Identify which cell holds the provided text, then report its (x, y) central coordinate. 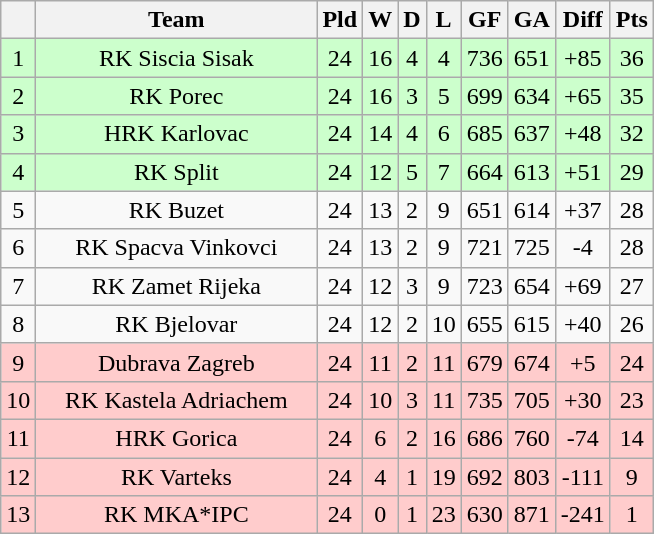
+5 (582, 362)
+51 (582, 172)
RK Bjelovar (176, 324)
0 (380, 515)
RK Zamet Rijeka (176, 286)
655 (484, 324)
27 (632, 286)
Pld (340, 20)
RK Porec (176, 96)
GF (484, 20)
Team (176, 20)
637 (532, 134)
674 (532, 362)
RK Varteks (176, 477)
721 (484, 248)
RK MKA*IPC (176, 515)
725 (532, 248)
35 (632, 96)
19 (444, 477)
686 (484, 438)
GA (532, 20)
736 (484, 58)
760 (532, 438)
685 (484, 134)
803 (532, 477)
664 (484, 172)
36 (632, 58)
692 (484, 477)
RK Split (176, 172)
8 (18, 324)
+30 (582, 400)
613 (532, 172)
871 (532, 515)
+40 (582, 324)
615 (532, 324)
-241 (582, 515)
Diff (582, 20)
W (380, 20)
+69 (582, 286)
+65 (582, 96)
26 (632, 324)
Pts (632, 20)
735 (484, 400)
+48 (582, 134)
HRK Gorica (176, 438)
+85 (582, 58)
+37 (582, 210)
Dubrava Zagreb (176, 362)
614 (532, 210)
29 (632, 172)
32 (632, 134)
723 (484, 286)
-111 (582, 477)
654 (532, 286)
HRK Karlovac (176, 134)
RK Kastela Adriachem (176, 400)
-4 (582, 248)
630 (484, 515)
705 (532, 400)
679 (484, 362)
-74 (582, 438)
RK Buzet (176, 210)
D (412, 20)
L (444, 20)
RK Siscia Sisak (176, 58)
699 (484, 96)
RK Spacva Vinkovci (176, 248)
634 (532, 96)
